Pinpoint the cell where the given text exists, returning its [X, Y] midpoint coordinate. 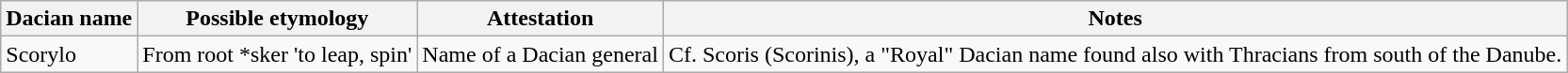
Dacian name [70, 19]
Notes [1115, 19]
Name of a Dacian general [541, 54]
Attestation [541, 19]
From root *sker 'to leap, spin' [277, 54]
Scorylo [70, 54]
Possible etymology [277, 19]
Cf. Scoris (Scorinis), a "Royal" Dacian name found also with Thracians from south of the Danube. [1115, 54]
